Find where the given text appears and provide that cell's center as [x, y] coordinate. 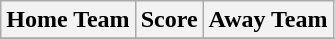
Score [169, 20]
Home Team [68, 20]
Away Team [268, 20]
